Scan for the cell matching the given text and deliver its [X, Y] coordinate at center. 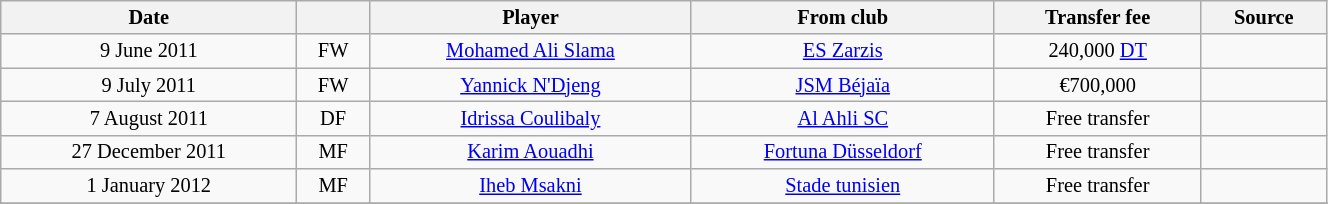
9 June 2011 [149, 51]
From club [842, 17]
Idrissa Coulibaly [530, 118]
Fortuna Düsseldorf [842, 152]
Player [530, 17]
1 January 2012 [149, 186]
Yannick N'Djeng [530, 85]
Al Ahli SC [842, 118]
27 December 2011 [149, 152]
DF [334, 118]
Mohamed Ali Slama [530, 51]
240,000 DT [1098, 51]
Stade tunisien [842, 186]
Transfer fee [1098, 17]
Iheb Msakni [530, 186]
7 August 2011 [149, 118]
Karim Aouadhi [530, 152]
JSM Béjaïa [842, 85]
9 July 2011 [149, 85]
ES Zarzis [842, 51]
Date [149, 17]
€700,000 [1098, 85]
Source [1264, 17]
